Find where the given text appears and provide that cell's center as [X, Y] coordinate. 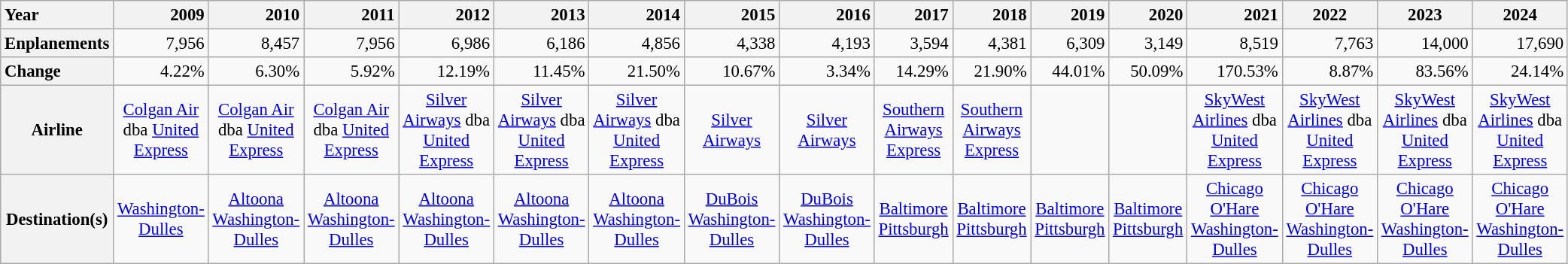
6,986 [446, 44]
11.45% [541, 71]
Washington-Dulles [161, 220]
2011 [351, 15]
24.14% [1520, 71]
Year [57, 15]
170.53% [1235, 71]
2024 [1520, 15]
14,000 [1425, 44]
12.19% [446, 71]
Enplanements [57, 44]
Airline [57, 131]
2014 [637, 15]
2021 [1235, 15]
Destination(s) [57, 220]
3,149 [1148, 44]
2012 [446, 15]
2009 [161, 15]
8,457 [256, 44]
4,338 [731, 44]
50.09% [1148, 71]
6,309 [1070, 44]
7,763 [1329, 44]
8.87% [1329, 71]
6,186 [541, 44]
21.90% [992, 71]
2022 [1329, 15]
2017 [913, 15]
17,690 [1520, 44]
4,856 [637, 44]
2018 [992, 15]
10.67% [731, 71]
2023 [1425, 15]
4,381 [992, 44]
4,193 [827, 44]
44.01% [1070, 71]
6.30% [256, 71]
21.50% [637, 71]
5.92% [351, 71]
2013 [541, 15]
Change [57, 71]
2010 [256, 15]
83.56% [1425, 71]
2015 [731, 15]
2016 [827, 15]
3.34% [827, 71]
2020 [1148, 15]
14.29% [913, 71]
8,519 [1235, 44]
2019 [1070, 15]
3,594 [913, 44]
4.22% [161, 71]
